Capture the cell that displays the provided text and extract its [X, Y] central coordinate. 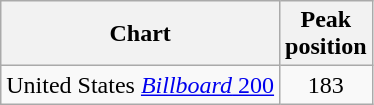
183 [326, 85]
United States Billboard 200 [140, 85]
Peak position [326, 34]
Chart [140, 34]
